Return the [x, y] coordinate for the center point of the cell that contains the specified text.  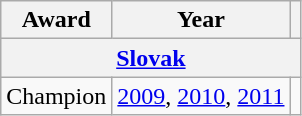
Year [201, 20]
Slovak [151, 58]
Champion [56, 96]
Award [56, 20]
2009, 2010, 2011 [201, 96]
